Return the [x, y] coordinate for the center point of the cell that contains the specified text.  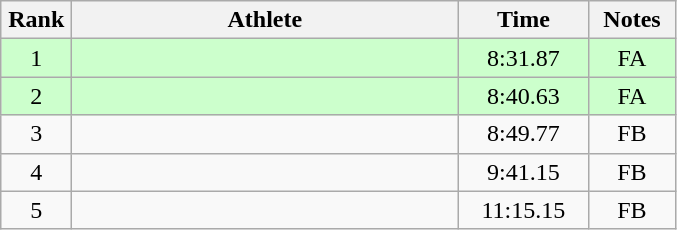
Rank [36, 20]
Athlete [265, 20]
8:49.77 [524, 134]
2 [36, 96]
8:31.87 [524, 58]
5 [36, 210]
4 [36, 172]
8:40.63 [524, 96]
11:15.15 [524, 210]
1 [36, 58]
Notes [632, 20]
3 [36, 134]
9:41.15 [524, 172]
Time [524, 20]
